Capture the cell that displays the provided text and extract its (X, Y) central coordinate. 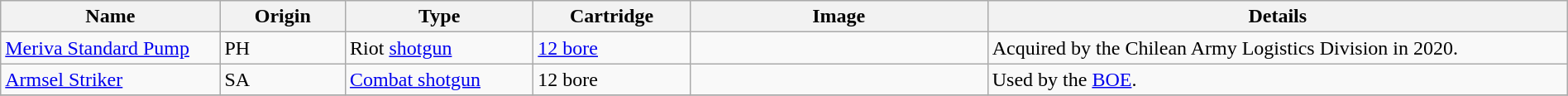
Image (839, 17)
Acquired by the Chilean Army Logistics Division in 2020. (1277, 48)
Type (440, 17)
Origin (283, 17)
Name (111, 17)
Used by the BOE. (1277, 79)
PH (283, 48)
Combat shotgun (440, 79)
Riot shotgun (440, 48)
Armsel Striker (111, 79)
Meriva Standard Pump (111, 48)
Cartridge (612, 17)
SA (283, 79)
Details (1277, 17)
